Find where the given text appears and provide that cell's center as [x, y] coordinate. 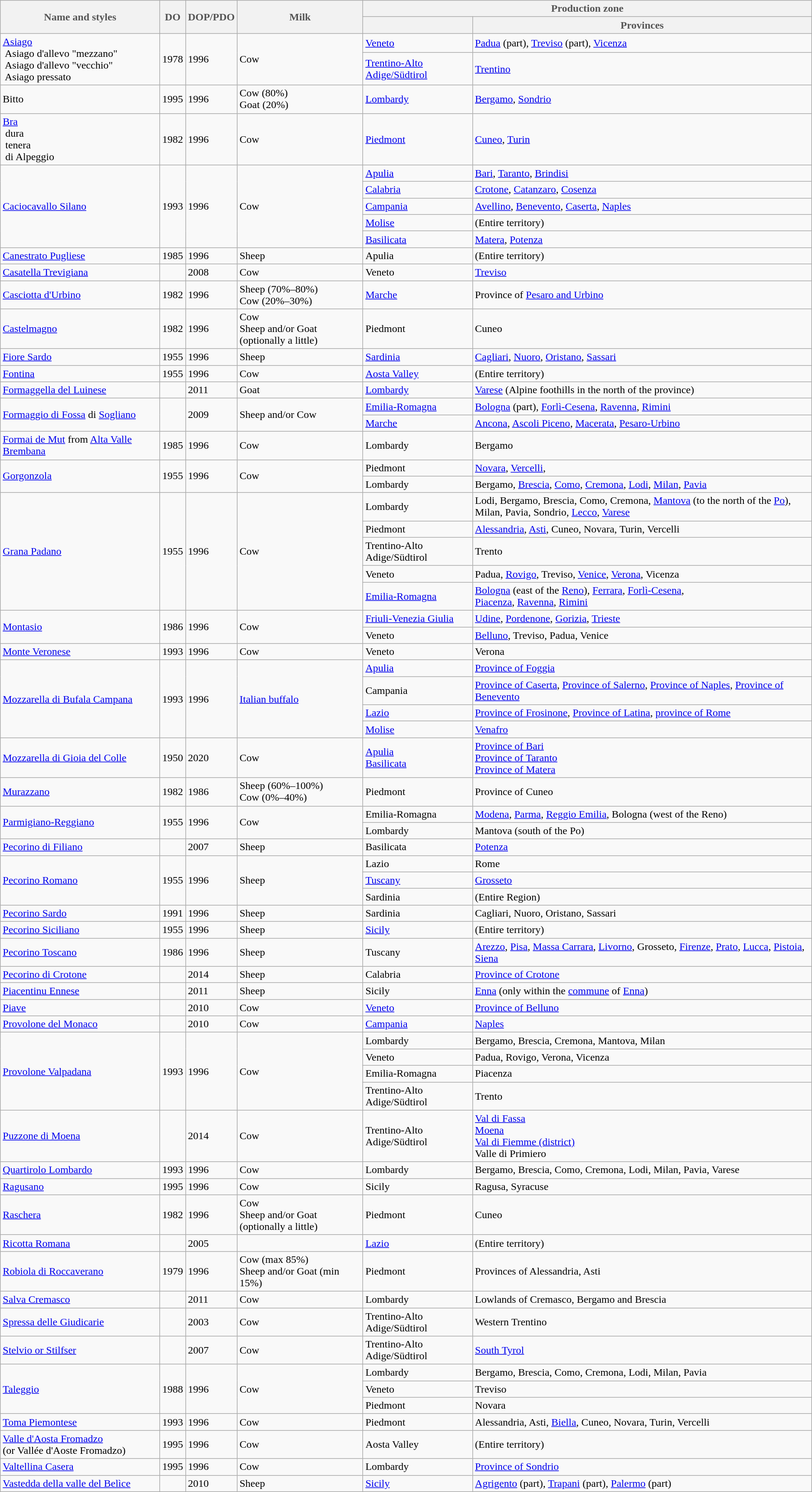
ApuliaBasilicata [418, 758]
DOP/PDO [212, 17]
Novara [642, 1406]
Potenza [642, 847]
Caciocavallo Silano [80, 206]
Montasio [80, 627]
Stelvio or Stilfser [80, 1351]
Bergamo, Brescia, Cremona, Mantova, Milan [642, 1041]
Bergamo, Sondrio [642, 99]
Taleggio [80, 1389]
Crotone, Catanzaro, Cosenza [642, 190]
Enna (only within the commune of Enna) [642, 991]
Castelmagno [80, 329]
1979 [173, 1271]
Agrigento (part), Trapani (part), Palermo (part) [642, 1483]
Pecorino di Crotone [80, 975]
Casciotta d'Urbino [80, 294]
Mozzarella di Bufala Campana [80, 699]
Asiago Asiago d'allevo "mezzano" Asiago d'allevo "vecchio" Asiago pressato [80, 59]
Alessandria, Asti, Cuneo, Novara, Turin, Vercelli [642, 529]
Ragusano [80, 1186]
Piacentinu Ennese [80, 991]
Mozzarella di Gioia del Colle [80, 758]
Cow (80%)Goat (20%) [300, 99]
Province of Frosinone, Province of Latina, province of Rome [642, 713]
Sheep (60%–100%)Cow (0%–40%) [300, 792]
Rome [642, 864]
Pecorino Romano [80, 880]
Trentino [642, 69]
2020 [212, 758]
Province of Cuneo [642, 792]
Avellino, Benevento, Caserta, Naples [642, 206]
Salva Cremasco [80, 1299]
Fiore Sardo [80, 357]
Modena, Parma, Reggio Emilia, Bologna (west of the Reno) [642, 814]
Gorgonzola [80, 476]
Bari, Taranto, Brindisi [642, 173]
Naples [642, 1024]
Parmigiano-Reggiano [80, 822]
Bitto [80, 99]
Province of Crotone [642, 975]
Valtellina Casera [80, 1467]
Provolone Valpadana [80, 1071]
Trentino-AltoAdige/Südtirol [418, 1136]
Formai de Mut from Alta Valle Brembana [80, 445]
Italian buffalo [300, 699]
Provinces of Alessandria, Asti [642, 1271]
Canestrato Pugliese [80, 256]
2005 [212, 1243]
Ragusa, Syracuse [642, 1186]
1988 [173, 1389]
2009 [212, 415]
Varese (Alpine foothills in the north of the province) [642, 390]
Milk [300, 17]
Matera, Potenza [642, 239]
Province of Caserta, Province of Salerno, Province of Naples, Province of Benevento [642, 691]
Pecorino Siciliano [80, 930]
Fontina [80, 374]
Murazzano [80, 792]
Piacenza [642, 1074]
Bergamo [642, 445]
Mantova (south of the Po) [642, 831]
Province of Sondrio [642, 1467]
Province of Belluno [642, 1008]
Pecorino Toscano [80, 952]
(Entire Region) [642, 897]
Lowlands of Cremasco, Bergamo and Brescia [642, 1299]
Bergamo, Brescia, Como, Cremona, Lodi, Milan, Pavia, Varese [642, 1170]
Provinces [642, 25]
Provolone del Monaco [80, 1024]
Vastedda della valle del Belìce [80, 1483]
1950 [173, 758]
Name and styles [80, 17]
Grana Padano [80, 551]
Spressa delle Giudicarie [80, 1322]
Padua (part), Treviso (part), Vicenza [642, 43]
Western Trentino [642, 1322]
Raschera [80, 1215]
1991 [173, 913]
Val di FassaMoenaVal di Fiemme (district)Valle di Primiero [642, 1136]
Valle d'Aosta Fromadzo(or Vallée d'Aoste Fromadzo) [80, 1444]
Grosseto [642, 880]
Province of Pesaro and Urbino [642, 294]
Cuneo, Turin [642, 139]
Padua, Rovigo, Treviso, Venice, Verona, Vicenza [642, 574]
Pecorino di Filiano [80, 847]
Bra dura tenera di Alpeggio [80, 139]
Pecorino Sardo [80, 913]
Puzzone di Moena [80, 1136]
Robiola di Roccaverano [80, 1271]
Quartirolo Lombardo [80, 1170]
Verona [642, 652]
Udine, Pordenone, Gorizia, Trieste [642, 618]
Monte Veronese [80, 652]
Ricotta Romana [80, 1243]
Province of Foggia [642, 668]
1978 [173, 59]
DO [173, 17]
Goat [300, 390]
Padua, Rovigo, Verona, Vicenza [642, 1057]
South Tyrol [642, 1351]
Piave [80, 1008]
Cow (max 85%)Sheep and/or Goat (min 15%) [300, 1271]
Belluno, Treviso, Padua, Venice [642, 635]
Formaggio di Fossa di Sogliano [80, 415]
Formaggella del Luinese [80, 390]
Production zone [587, 9]
Novara, Vercelli, [642, 468]
Alessandria, Asti, Biella, Cuneo, Novara, Turin, Vercelli [642, 1422]
Sheep (70%–80%)Cow (20%–30%) [300, 294]
2008 [212, 272]
Province of BariProvince of TarantoProvince of Matera [642, 758]
Casatella Trevigiana [80, 272]
Sheep and/or Cow [300, 415]
Ancona, Ascoli Piceno, Macerata, Pesaro-Urbino [642, 423]
Bologna (east of the Reno), Ferrara, Forlì-Cesena,Piacenza, Ravenna, Rimini [642, 596]
Bologna (part), Forlì-Cesena, Ravenna, Rimini [642, 407]
Venafro [642, 730]
2003 [212, 1322]
Lodi, Bergamo, Brescia, Como, Cremona, Mantova (to the north of the Po), Milan, Pavia, Sondrio, Lecco, Varese [642, 507]
Friuli-Venezia Giulia [418, 618]
Toma Piemontese [80, 1422]
Arezzo, Pisa, Massa Carrara, Livorno, Grosseto, Firenze, Prato, Lucca, Pistoia, Siena [642, 952]
